For the text-containing cell, return its midpoint in [X, Y] coordinate format. 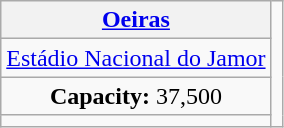
Estádio Nacional do Jamor [136, 58]
Oeiras [136, 20]
Capacity: 37,500 [136, 96]
